Provide the [x, y] coordinate of the cell's center where the given text is located.  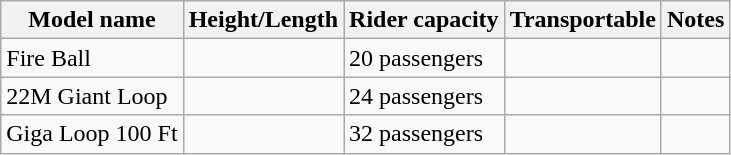
Transportable [582, 20]
24 passengers [424, 96]
Rider capacity [424, 20]
Model name [92, 20]
Fire Ball [92, 58]
Height/Length [263, 20]
Notes [695, 20]
Giga Loop 100 Ft [92, 134]
32 passengers [424, 134]
20 passengers [424, 58]
22M Giant Loop [92, 96]
